Locate the cell with the specified text and output its [X, Y] center coordinate. 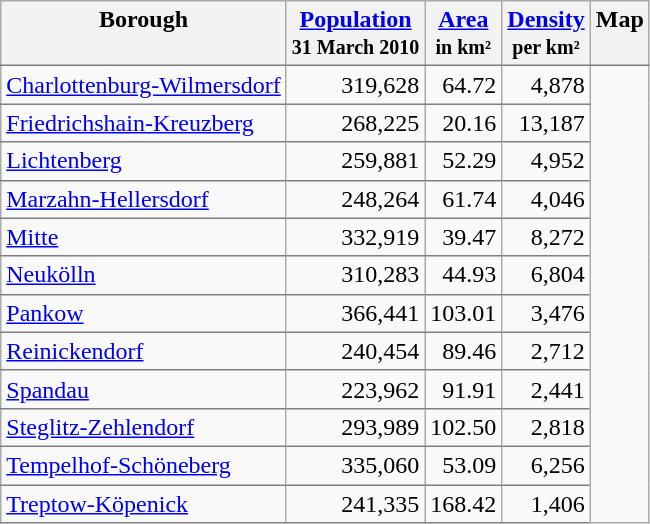
39.47 [464, 237]
2,441 [546, 389]
3,476 [546, 313]
20.16 [464, 123]
1,406 [546, 503]
2,818 [546, 427]
4,878 [546, 85]
241,335 [355, 503]
Spandau [144, 389]
103.01 [464, 313]
310,283 [355, 275]
13,187 [546, 123]
Population 31 March 2010 [355, 34]
Reinickendorf [144, 351]
52.29 [464, 161]
Borough [144, 34]
44.93 [464, 275]
268,225 [355, 123]
Neukölln [144, 275]
61.74 [464, 199]
6,804 [546, 275]
Mitte [144, 237]
53.09 [464, 465]
Density per km² [546, 34]
240,454 [355, 351]
4,952 [546, 161]
Charlottenburg-Wilmersdorf [144, 85]
366,441 [355, 313]
Pankow [144, 313]
168.42 [464, 503]
248,264 [355, 199]
4,046 [546, 199]
223,962 [355, 389]
102.50 [464, 427]
Marzahn-Hellersdorf [144, 199]
335,060 [355, 465]
91.91 [464, 389]
64.72 [464, 85]
Lichtenberg [144, 161]
2,712 [546, 351]
Area in km² [464, 34]
89.46 [464, 351]
259,881 [355, 161]
Tempelhof-Schöneberg [144, 465]
Friedrichshain-Kreuzberg [144, 123]
319,628 [355, 85]
332,919 [355, 237]
Treptow-Köpenick [144, 503]
Map [620, 34]
6,256 [546, 465]
293,989 [355, 427]
8,272 [546, 237]
Steglitz-Zehlendorf [144, 427]
